Provide the [x, y] coordinate of the cell's center where the given text is located.  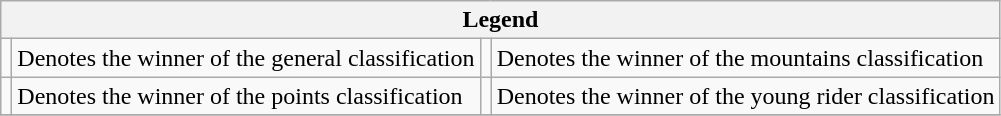
Denotes the winner of the general classification [246, 58]
Denotes the winner of the young rider classification [746, 96]
Denotes the winner of the points classification [246, 96]
Legend [500, 20]
Denotes the winner of the mountains classification [746, 58]
